Provide the (X, Y) coordinate of the cell's center where the given text is located.  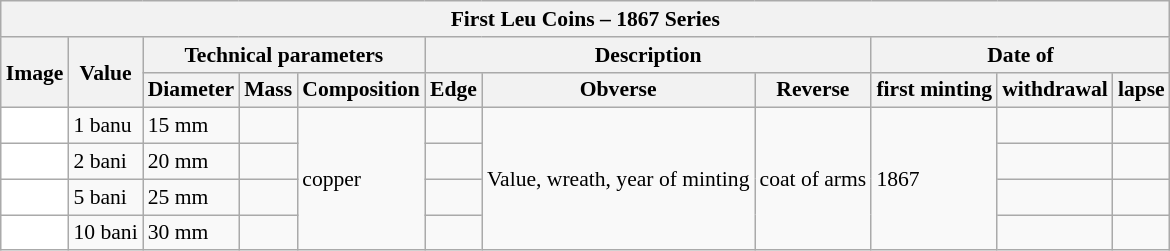
lapse (1142, 90)
Value (105, 72)
Date of (1020, 55)
Obverse (618, 90)
Technical parameters (284, 55)
Diameter (191, 90)
Value, wreath, year of minting (618, 179)
30 mm (191, 233)
1867 (934, 179)
Mass (268, 90)
Description (648, 55)
Image (35, 72)
Composition (361, 90)
20 mm (191, 162)
copper (361, 179)
First Leu Coins – 1867 Series (586, 19)
first minting (934, 90)
15 mm (191, 126)
withdrawal (1055, 90)
Reverse (812, 90)
Edge (454, 90)
coat of arms (812, 179)
1 banu (105, 126)
25 mm (191, 197)
10 bani (105, 233)
5 bani (105, 197)
2 bani (105, 162)
